Pinpoint the cell where the given text exists, returning its (X, Y) midpoint coordinate. 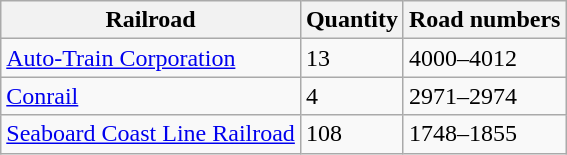
2971–2974 (484, 96)
108 (352, 134)
1748–1855 (484, 134)
4 (352, 96)
4000–4012 (484, 58)
Seaboard Coast Line Railroad (151, 134)
Quantity (352, 20)
Conrail (151, 96)
Road numbers (484, 20)
Railroad (151, 20)
13 (352, 58)
Auto-Train Corporation (151, 58)
